Output the [x, y] coordinate of the center of the cell containing the given text.  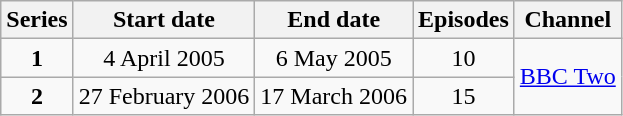
Series [37, 20]
1 [37, 58]
10 [464, 58]
BBC Two [568, 77]
2 [37, 96]
6 May 2005 [334, 58]
17 March 2006 [334, 96]
End date [334, 20]
27 February 2006 [164, 96]
Channel [568, 20]
Episodes [464, 20]
4 April 2005 [164, 58]
Start date [164, 20]
15 [464, 96]
